Identify which cell holds the provided text, then report its (x, y) central coordinate. 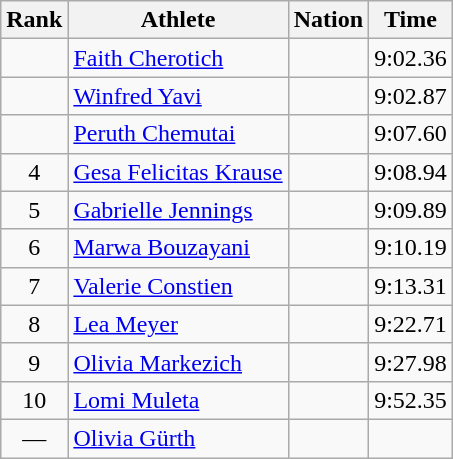
Athlete (178, 20)
9:27.98 (411, 362)
9:07.60 (411, 134)
9:10.19 (411, 248)
9:09.89 (411, 210)
Marwa Bouzayani (178, 248)
Nation (328, 20)
Lomi Muleta (178, 400)
Peruth Chemutai (178, 134)
5 (34, 210)
10 (34, 400)
Faith Cherotich (178, 58)
9 (34, 362)
9:13.31 (411, 286)
Winfred Yavi (178, 96)
Gesa Felicitas Krause (178, 172)
Olivia Gürth (178, 438)
4 (34, 172)
9:52.35 (411, 400)
9:02.36 (411, 58)
6 (34, 248)
9:22.71 (411, 324)
Olivia Markezich (178, 362)
— (34, 438)
Rank (34, 20)
Lea Meyer (178, 324)
7 (34, 286)
9:02.87 (411, 96)
Time (411, 20)
8 (34, 324)
Gabrielle Jennings (178, 210)
Valerie Constien (178, 286)
9:08.94 (411, 172)
